Search for the cell housing the specified text and yield its [X, Y] center coordinate. 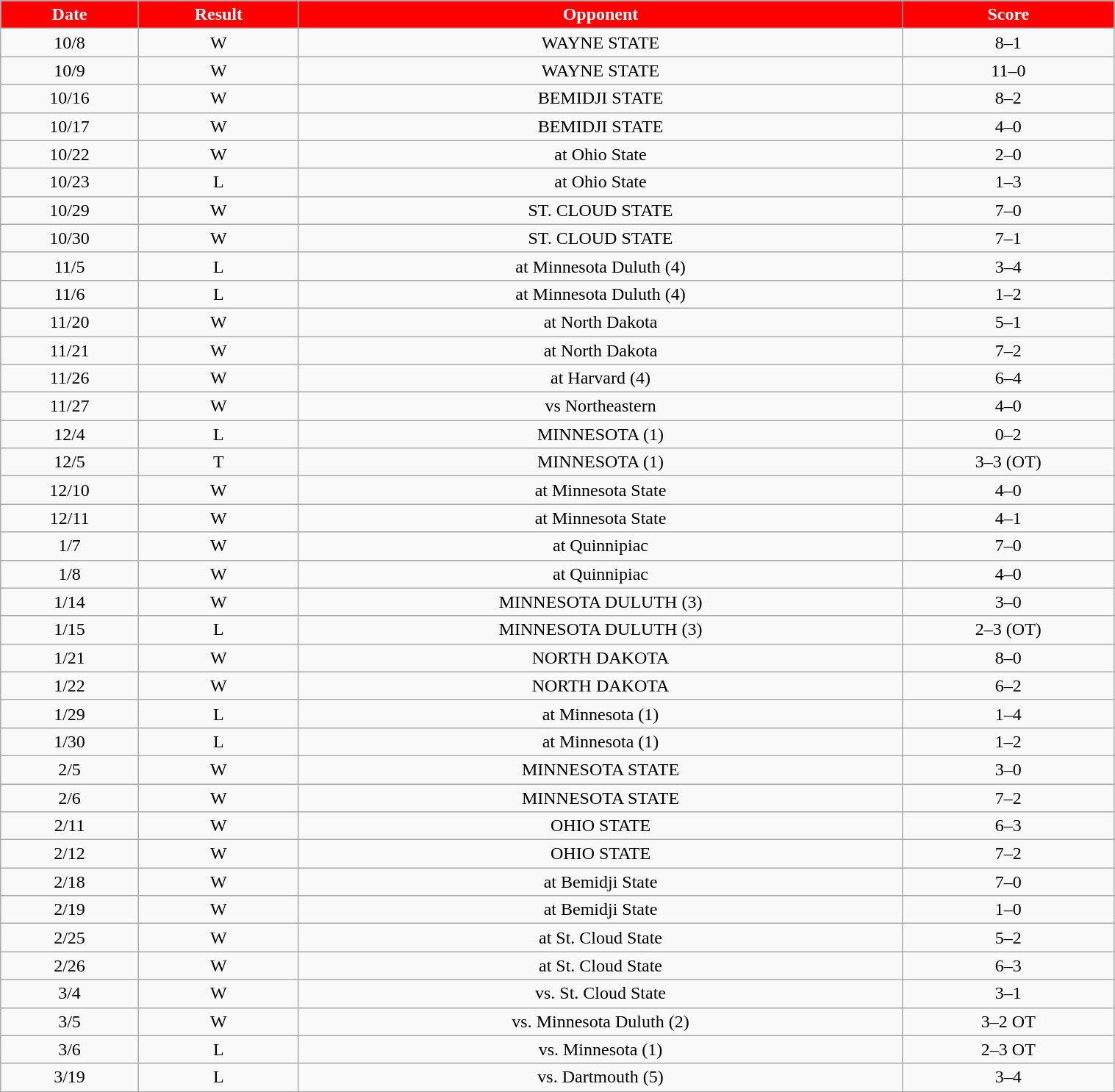
vs. Minnesota Duluth (2) [600, 1021]
11/21 [70, 351]
2/6 [70, 797]
12/10 [70, 490]
1/7 [70, 546]
2–0 [1008, 154]
2/25 [70, 938]
T [218, 462]
2/26 [70, 966]
11/5 [70, 266]
3–1 [1008, 994]
10/23 [70, 182]
5–2 [1008, 938]
1–4 [1008, 714]
11/6 [70, 294]
2/11 [70, 826]
8–2 [1008, 98]
10/17 [70, 126]
8–0 [1008, 658]
3/19 [70, 1077]
1/8 [70, 574]
Result [218, 15]
8–1 [1008, 43]
3/5 [70, 1021]
3/4 [70, 994]
1–3 [1008, 182]
10/9 [70, 71]
0–2 [1008, 434]
7–1 [1008, 238]
4–1 [1008, 518]
10/22 [70, 154]
2/12 [70, 854]
vs. Dartmouth (5) [600, 1077]
2/18 [70, 882]
vs Northeastern [600, 406]
1/15 [70, 630]
11/20 [70, 322]
2–3 OT [1008, 1049]
Date [70, 15]
10/8 [70, 43]
1–0 [1008, 910]
12/4 [70, 434]
6–4 [1008, 378]
11/27 [70, 406]
10/29 [70, 210]
12/11 [70, 518]
Opponent [600, 15]
vs. St. Cloud State [600, 994]
3–3 (OT) [1008, 462]
at Harvard (4) [600, 378]
1/30 [70, 741]
10/30 [70, 238]
3–2 OT [1008, 1021]
11–0 [1008, 71]
2/5 [70, 769]
Score [1008, 15]
1/29 [70, 714]
1/21 [70, 658]
2–3 (OT) [1008, 630]
11/26 [70, 378]
5–1 [1008, 322]
3/6 [70, 1049]
vs. Minnesota (1) [600, 1049]
2/19 [70, 910]
1/14 [70, 602]
6–2 [1008, 686]
10/16 [70, 98]
1/22 [70, 686]
12/5 [70, 462]
